Scan for the cell matching the given text and deliver its [X, Y] coordinate at center. 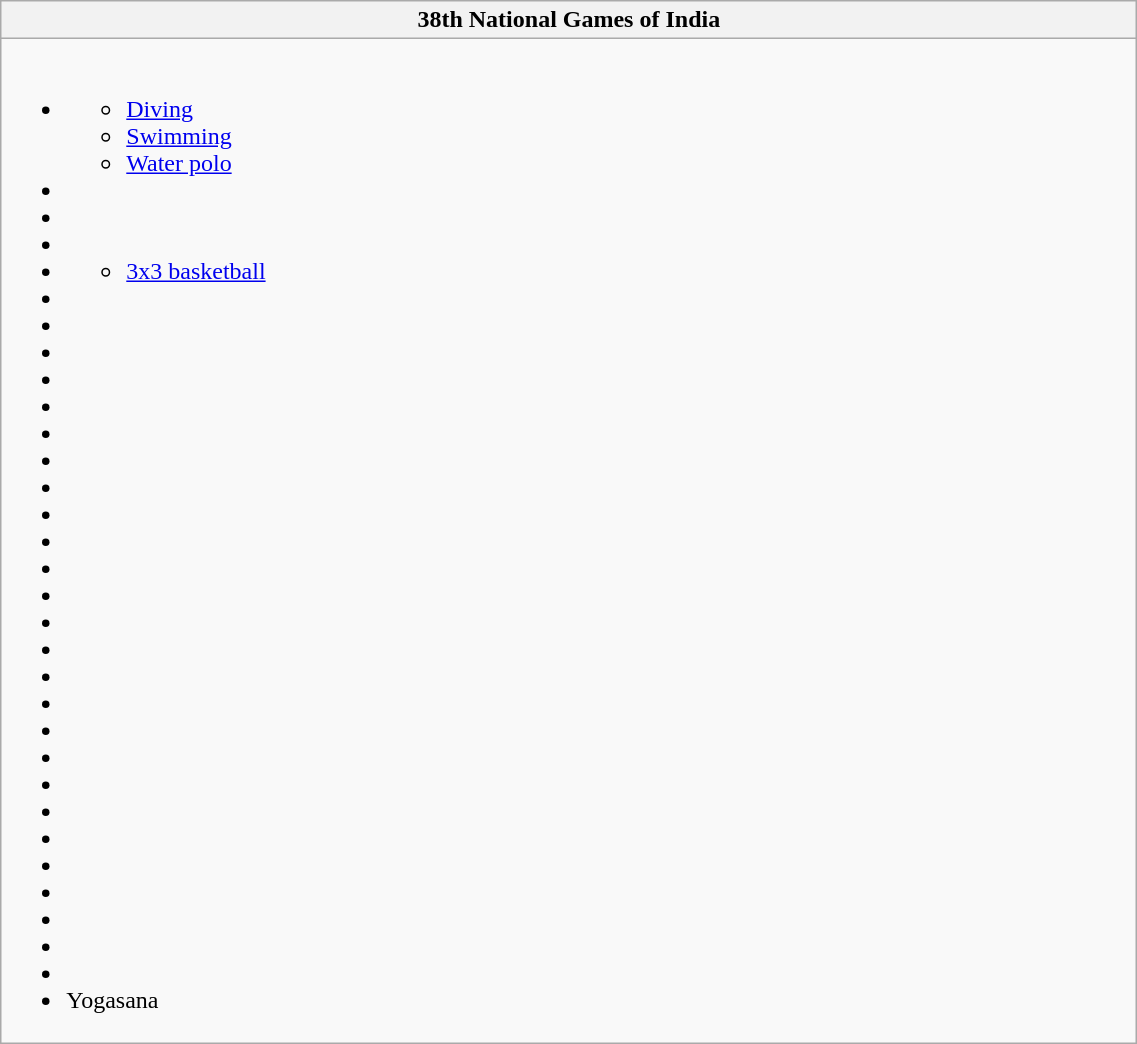
DivingSwimmingWater polo3x3 basketballYogasana [569, 541]
38th National Games of India [569, 20]
